Provide the (x, y) coordinate of the cell's center where the given text is located.  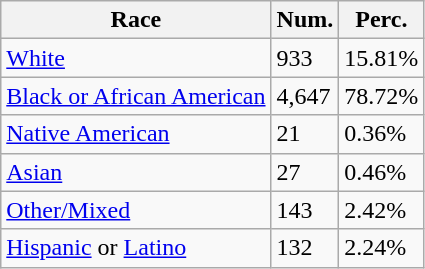
Native American (136, 134)
143 (305, 210)
0.36% (382, 134)
White (136, 58)
Perc. (382, 20)
933 (305, 58)
Other/Mixed (136, 210)
0.46% (382, 172)
Race (136, 20)
Black or African American (136, 96)
Hispanic or Latino (136, 248)
4,647 (305, 96)
15.81% (382, 58)
27 (305, 172)
21 (305, 134)
132 (305, 248)
78.72% (382, 96)
Asian (136, 172)
Num. (305, 20)
2.42% (382, 210)
2.24% (382, 248)
